From the cell containing the given text, extract its center point as [X, Y] coordinate. 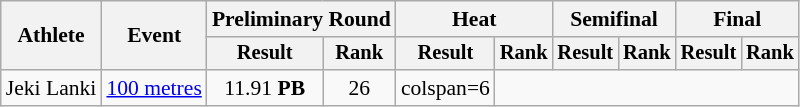
11.91 PB [265, 88]
Semifinal [614, 19]
Preliminary Round [302, 19]
Final [738, 19]
Heat [474, 19]
26 [360, 88]
Jeki Lanki [52, 88]
Athlete [52, 36]
colspan=6 [446, 88]
100 metres [154, 88]
Event [154, 36]
